Pinpoint the cell where the given text exists, returning its [X, Y] midpoint coordinate. 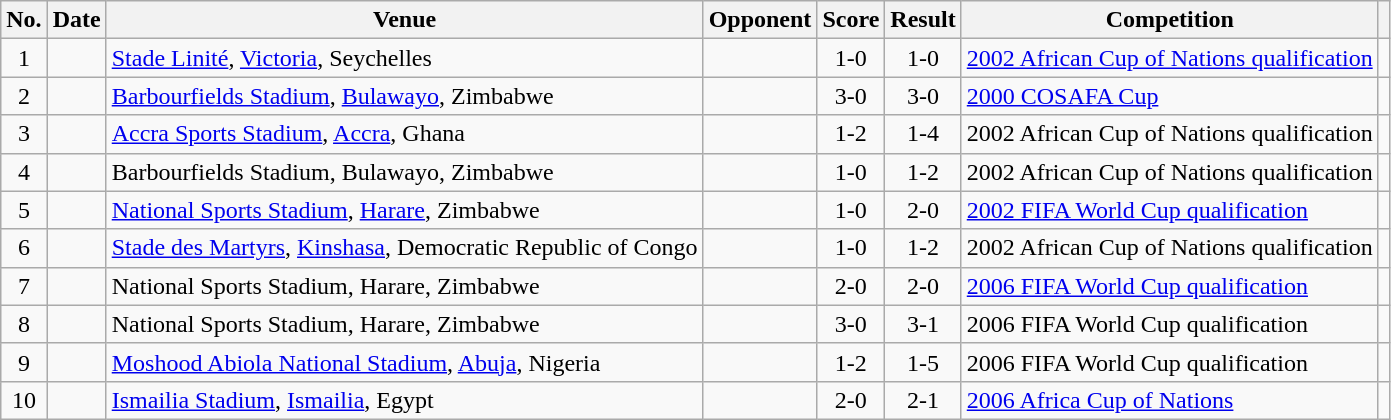
6 [24, 248]
Ismailia Stadium, Ismailia, Egypt [404, 400]
3-1 [923, 324]
2 [24, 96]
1-5 [923, 362]
1 [24, 58]
Date [76, 20]
2002 FIFA World Cup qualification [1170, 210]
4 [24, 172]
Competition [1170, 20]
Stade Linité, Victoria, Seychelles [404, 58]
Accra Sports Stadium, Accra, Ghana [404, 134]
2006 Africa Cup of Nations [1170, 400]
8 [24, 324]
Moshood Abiola National Stadium, Abuja, Nigeria [404, 362]
3 [24, 134]
No. [24, 20]
1-4 [923, 134]
9 [24, 362]
10 [24, 400]
2-1 [923, 400]
Venue [404, 20]
Result [923, 20]
Opponent [760, 20]
Score [851, 20]
2000 COSAFA Cup [1170, 96]
5 [24, 210]
Stade des Martyrs, Kinshasa, Democratic Republic of Congo [404, 248]
7 [24, 286]
